Return the [x, y] coordinate for the center point of the cell that contains the specified text.  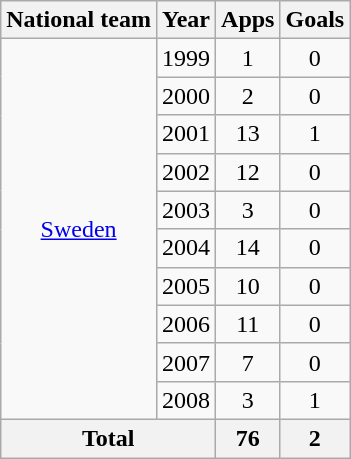
2002 [186, 172]
12 [248, 172]
Apps [248, 20]
2005 [186, 286]
Goals [315, 20]
2006 [186, 324]
2008 [186, 400]
13 [248, 134]
Year [186, 20]
2003 [186, 210]
2007 [186, 362]
7 [248, 362]
Sweden [79, 230]
11 [248, 324]
Total [108, 438]
76 [248, 438]
2004 [186, 248]
1999 [186, 58]
10 [248, 286]
2001 [186, 134]
14 [248, 248]
2000 [186, 96]
National team [79, 20]
